Return (x, y) of the center of cell containing provided text 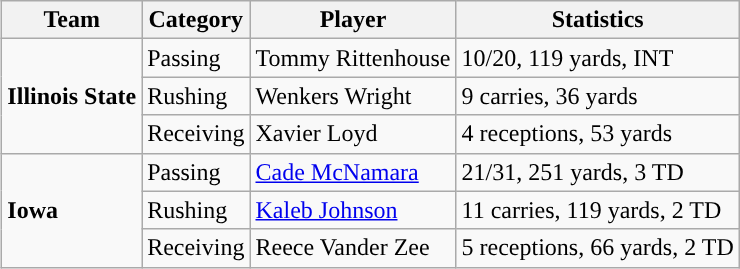
Category (196, 20)
5 receptions, 66 yards, 2 TD (598, 248)
Team (72, 20)
Cade McNamara (353, 172)
Statistics (598, 20)
Wenkers Wright (353, 96)
4 receptions, 53 yards (598, 134)
Player (353, 20)
Tommy Rittenhouse (353, 58)
Reece Vander Zee (353, 248)
11 carries, 119 yards, 2 TD (598, 210)
Kaleb Johnson (353, 210)
Xavier Loyd (353, 134)
Iowa (72, 210)
Illinois State (72, 96)
9 carries, 36 yards (598, 96)
21/31, 251 yards, 3 TD (598, 172)
10/20, 119 yards, INT (598, 58)
